From the cell containing the given text, extract its center point as (x, y) coordinate. 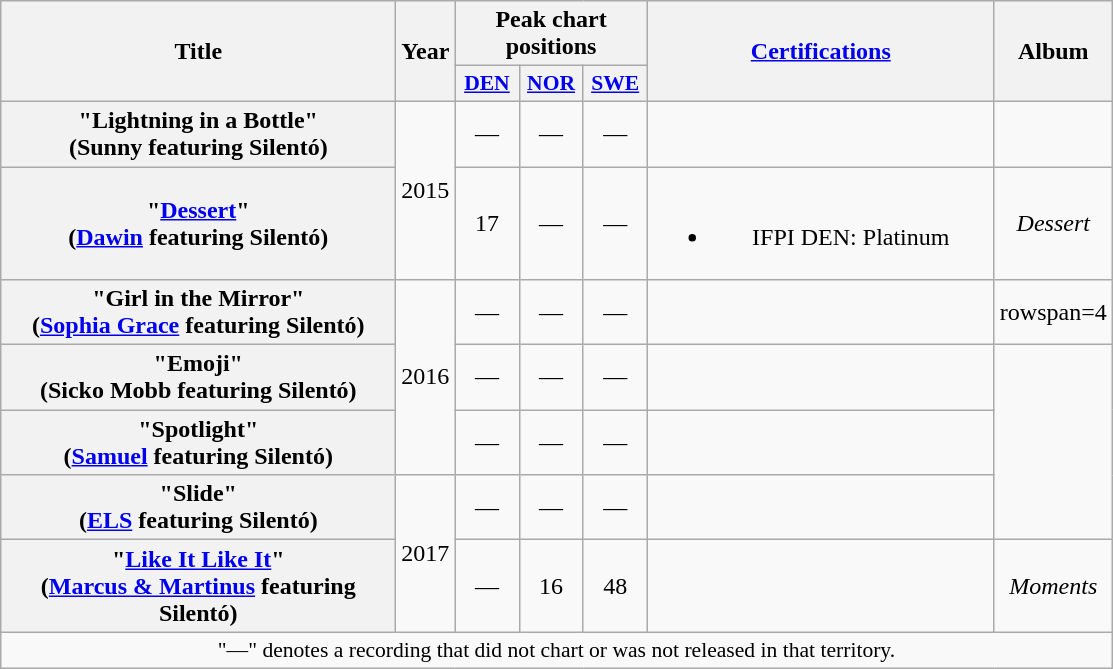
Year (426, 52)
2015 (426, 190)
Album (1053, 52)
"Spotlight"(Samuel featuring Silentó) (198, 442)
SWE (615, 84)
Title (198, 52)
rowspan=4 (1053, 312)
48 (615, 586)
Certifications (820, 52)
Peak chart positions (551, 34)
"Emoji"(Sicko Mobb featuring Silentó) (198, 378)
Dessert (1053, 222)
2016 (426, 378)
"Slide"(ELS featuring Silentó) (198, 508)
"Girl in the Mirror"(Sophia Grace featuring Silentó) (198, 312)
NOR (551, 84)
16 (551, 586)
"Lightning in a Bottle" (Sunny featuring Silentó) (198, 134)
"Dessert" (Dawin featuring Silentó) (198, 222)
Moments (1053, 586)
"Like It Like It"(Marcus & Martinus featuring Silentó) (198, 586)
2017 (426, 554)
17 (487, 222)
IFPI DEN: Platinum (820, 222)
DEN (487, 84)
"—" denotes a recording that did not chart or was not released in that territory. (556, 650)
